Identify which cell holds the provided text, then report its [x, y] central coordinate. 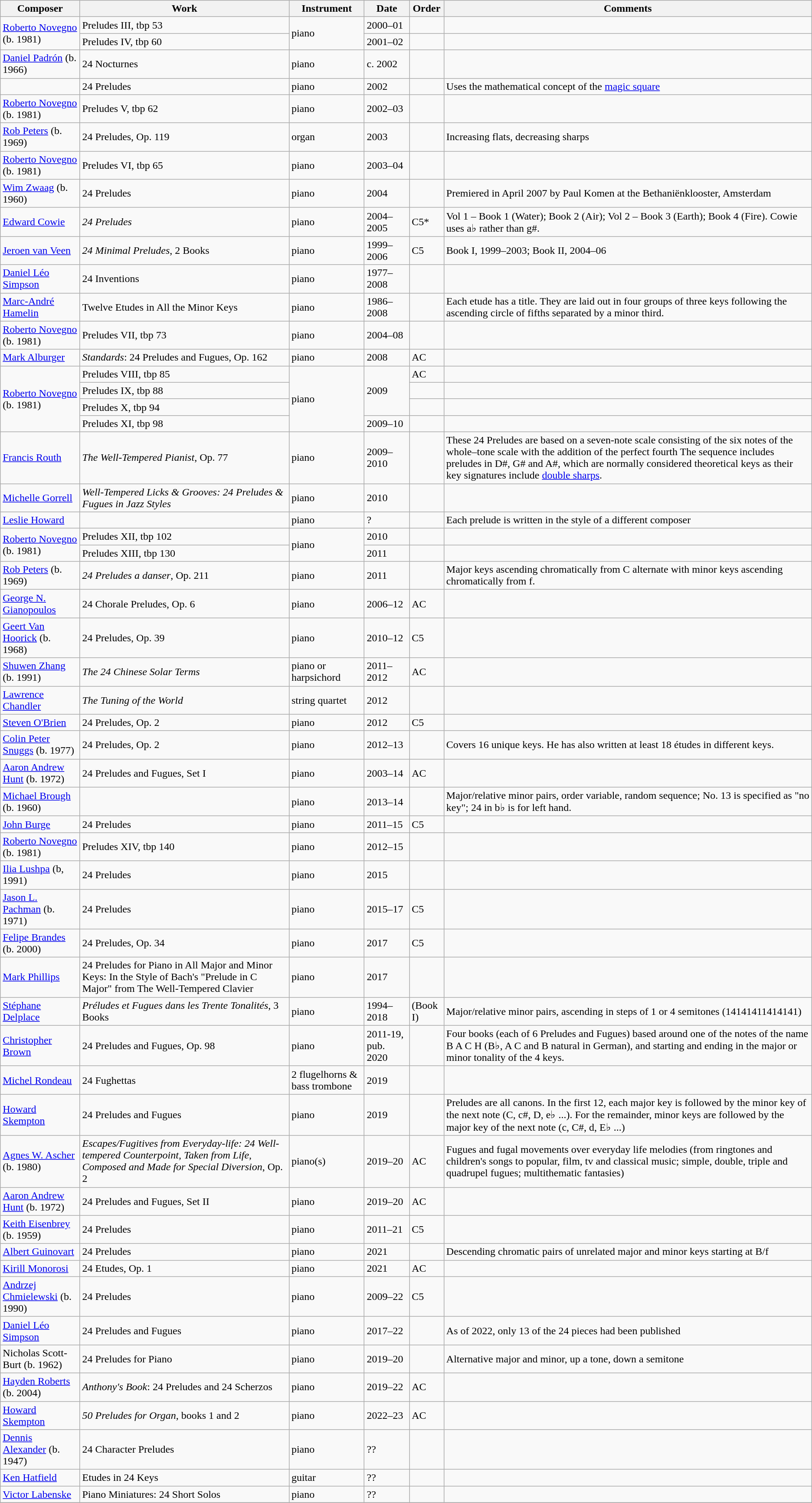
Preludes VI, tbp 65 [184, 165]
The 24 Chinese Solar Terms [184, 672]
1977–2008 [387, 279]
Date [387, 9]
Stéphane Delplace [40, 1011]
Albert Guinovart [40, 1252]
Steven O'Brien [40, 722]
2010–12 [387, 638]
Ilia Lushpa (b, 1991) [40, 875]
Uses the mathematical concept of the magic square [628, 86]
24 Preludes a danser, Op. 211 [184, 575]
Order [427, 9]
2003–14 [387, 773]
2019–22 [387, 1387]
Instrument [327, 9]
Keith Eisenbrey (b. 1959) [40, 1230]
Ken Hatfield [40, 1478]
Francis Routh [40, 457]
Preludes XI, tbp 98 [184, 423]
Daniel Padrón (b. 1966) [40, 64]
Victor Labenske [40, 1494]
Jason L. Pachman (b. 1971) [40, 909]
24 Preludes and Fugues, Set II [184, 1201]
1994–2018 [387, 1011]
Michael Brough (b. 1960) [40, 802]
2015–17 [387, 909]
Etudes in 24 Keys [184, 1478]
The Tuning of the World [184, 700]
Hayden Roberts (b. 2004) [40, 1387]
Colin Peter Snuggs (b. 1977) [40, 745]
Preludes IX, tbp 88 [184, 391]
2011–21 [387, 1230]
piano or harpsichord [327, 672]
24 Minimal Preludes, 2 Books [184, 251]
Preludes XIII, tbp 130 [184, 553]
Felipe Brandes (b. 2000) [40, 943]
24 Nocturnes [184, 64]
1986–2008 [387, 307]
Mark Alburger [40, 358]
Agnes W. Ascher (b. 1980) [40, 1161]
Christopher Brown [40, 1046]
24 Etudes, Op. 1 [184, 1268]
Major/relative minor pairs, order variable, random sequence; No. 13 is specified as "no key"; 24 in b♭ is for left hand. [628, 802]
Preludes XIV, tbp 140 [184, 847]
2003–04 [387, 165]
2009–22 [387, 1296]
Jeroen van Veen [40, 251]
Premiered in April 2007 by Paul Komen at the Bethaniënklooster, Amsterdam [628, 194]
2002 [387, 86]
Michel Rondeau [40, 1080]
Each etude has a title. They are laid out in four groups of three keys following the ascending circle of fifths separated by a minor third. [628, 307]
C5* [427, 222]
24 Preludes, Op. 39 [184, 638]
50 Preludes for Organ, books 1 and 2 [184, 1415]
string quartet [327, 700]
Each prelude is written in the style of a different composer [628, 520]
Nicholas Scott-Burt (b. 1962) [40, 1359]
Increasing flats, decreasing sharps [628, 137]
2017–22 [387, 1330]
2011–15 [387, 824]
1999–2006 [387, 251]
Twelve Etudes in All the Minor Keys [184, 307]
As of 2022, only 13 of the 24 pieces had been published [628, 1330]
Kirill Monorosi [40, 1268]
Préludes et Fugues dans les Trente Tonalités, 3 Books [184, 1011]
2009–10 [387, 423]
Work [184, 9]
2022–23 [387, 1415]
? [387, 520]
Escapes/Fugitives from Everyday-life: 24 Well-tempered Counterpoint, Taken from Life, Composed and Made for Special Diversion, Op. 2 [184, 1161]
2009–2010 [387, 457]
24 Preludes and Fugues, Op. 98 [184, 1046]
Standards: 24 Preludes and Fugues, Op. 162 [184, 358]
Piano Miniatures: 24 Short Solos [184, 1494]
24 Preludes for Piano [184, 1359]
2004–08 [387, 335]
24 Fughettas [184, 1080]
Major keys ascending chromatically from C alternate with minor keys ascending chromatically from f. [628, 575]
2002–03 [387, 108]
24 Chorale Preludes, Op. 6 [184, 604]
Covers 16 unique keys. He has also written at least 18 études in different keys. [628, 745]
Vol 1 – Book 1 (Water); Book 2 (Air); Vol 2 – Book 3 (Earth); Book 4 (Fire). Cowie uses a♭ rather than g#. [628, 222]
Marc-André Hamelin [40, 307]
Preludes X, tbp 94 [184, 407]
Preludes XII, tbp 102 [184, 537]
Descending chromatic pairs of unrelated major and minor keys starting at B/f [628, 1252]
John Burge [40, 824]
24 Character Preludes [184, 1450]
2 flugelhorns & bass trombone [327, 1080]
Andrzej Chmielewski (b. 1990) [40, 1296]
2001–02 [387, 42]
2008 [387, 358]
(Book I) [427, 1011]
organ [327, 137]
Major/relative minor pairs, ascending in steps of 1 or 4 semitones (14141411414141) [628, 1011]
Shuwen Zhang (b. 1991) [40, 672]
The Well-Tempered Pianist, Op. 77 [184, 457]
2012–13 [387, 745]
24 Preludes, Op. 119 [184, 137]
George N. Gianopoulos [40, 604]
2003 [387, 137]
2004–2005 [387, 222]
Preludes IV, tbp 60 [184, 42]
Preludes VIII, tbp 85 [184, 374]
2006–12 [387, 604]
2012–15 [387, 847]
Edward Cowie [40, 222]
Geert Van Hoorick (b. 1968) [40, 638]
Dennis Alexander (b. 1947) [40, 1450]
Lawrence Chandler [40, 700]
Preludes III, tbp 53 [184, 25]
Anthony's Book: 24 Preludes and 24 Scherzos [184, 1387]
2015 [387, 875]
Alternative major and minor, up a tone, down a semitone [628, 1359]
Preludes V, tbp 62 [184, 108]
c. 2002 [387, 64]
Michelle Gorrell [40, 497]
2011–2012 [387, 672]
2013–14 [387, 802]
24 Preludes and Fugues, Set I [184, 773]
2000–01 [387, 25]
Mark Phillips [40, 977]
24 Preludes, Op. 34 [184, 943]
Well-Tempered Licks & Grooves: 24 Preludes & Fugues in Jazz Styles [184, 497]
Preludes VII, tbp 73 [184, 335]
piano(s) [327, 1161]
24 Inventions [184, 279]
2011-19, pub. 2020 [387, 1046]
Composer [40, 9]
Comments [628, 9]
Wim Zwaag (b. 1960) [40, 194]
2009 [387, 391]
Leslie Howard [40, 520]
guitar [327, 1478]
2004 [387, 194]
Book I, 1999–2003; Book II, 2004–06 [628, 251]
24 Preludes for Piano in All Major and Minor Keys: In the Style of Bach's "Prelude in C Major" from The Well-Tempered Clavier [184, 977]
